For the text-containing cell, return its midpoint in [X, Y] coordinate format. 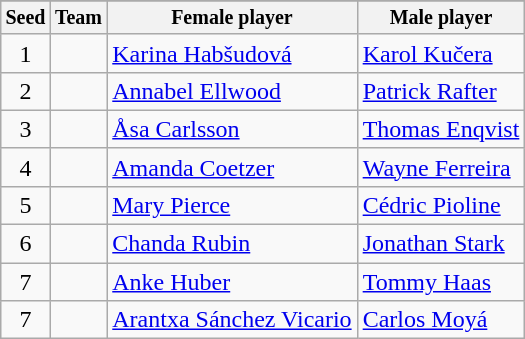
Karol Kučera [441, 53]
5 [26, 205]
Thomas Enqvist [441, 129]
2 [26, 91]
3 [26, 129]
Female player [232, 18]
Chanda Rubin [232, 244]
4 [26, 167]
Seed [26, 18]
Arantxa Sánchez Vicario [232, 320]
Carlos Moyá [441, 320]
Åsa Carlsson [232, 129]
Anke Huber [232, 282]
Mary Pierce [232, 205]
Tommy Haas [441, 282]
Jonathan Stark [441, 244]
Karina Habšudová [232, 53]
Male player [441, 18]
Cédric Pioline [441, 205]
6 [26, 244]
Annabel Ellwood [232, 91]
Amanda Coetzer [232, 167]
Wayne Ferreira [441, 167]
Patrick Rafter [441, 91]
Team [78, 18]
1 [26, 53]
